Capture the cell that displays the provided text and extract its [X, Y] central coordinate. 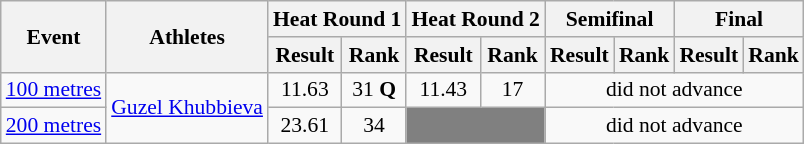
Heat Round 2 [475, 19]
100 metres [54, 90]
11.63 [305, 90]
Guzel Khubbieva [187, 108]
Athletes [187, 36]
11.43 [443, 90]
17 [512, 90]
Semifinal [610, 19]
31 Q [374, 90]
Heat Round 1 [337, 19]
34 [374, 126]
Event [54, 36]
Final [738, 19]
200 metres [54, 126]
23.61 [305, 126]
